Identify which cell holds the provided text, then report its (x, y) central coordinate. 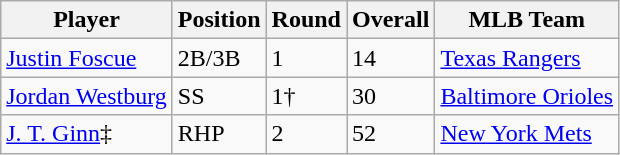
1† (306, 96)
SS (219, 96)
Jordan Westburg (87, 96)
Baltimore Orioles (527, 96)
RHP (219, 134)
Overall (390, 20)
Player (87, 20)
30 (390, 96)
J. T. Ginn‡ (87, 134)
New York Mets (527, 134)
Texas Rangers (527, 58)
Round (306, 20)
2B/3B (219, 58)
14 (390, 58)
Justin Foscue (87, 58)
52 (390, 134)
Position (219, 20)
1 (306, 58)
2 (306, 134)
MLB Team (527, 20)
